Return the [x, y] coordinate for the center point of the cell that contains the specified text.  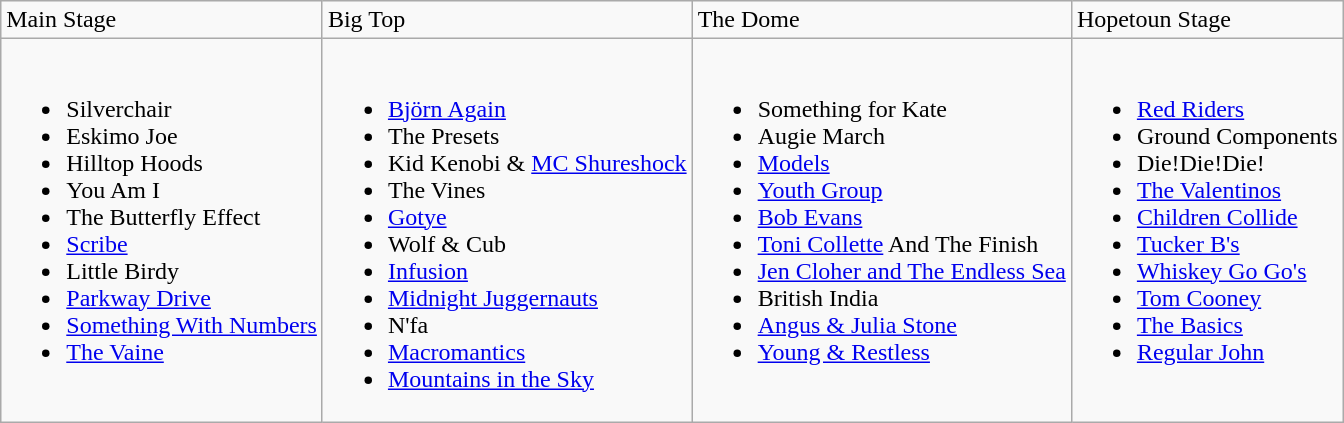
SilverchairEskimo JoeHilltop HoodsYou Am IThe Butterfly EffectScribeLittle BirdyParkway DriveSomething With NumbersThe Vaine [162, 230]
Björn AgainThe PresetsKid Kenobi & MC ShureshockThe VinesGotyeWolf & CubInfusionMidnight JuggernautsN'faMacromanticsMountains in the Sky [507, 230]
The Dome [882, 20]
Main Stage [162, 20]
Hopetoun Stage [1207, 20]
Big Top [507, 20]
Red RidersGround ComponentsDie!Die!Die!The ValentinosChildren CollideTucker B'sWhiskey Go Go'sTom CooneyThe BasicsRegular John [1207, 230]
